Detect which cell encompasses the target text, then output its (x, y) center coordinate. 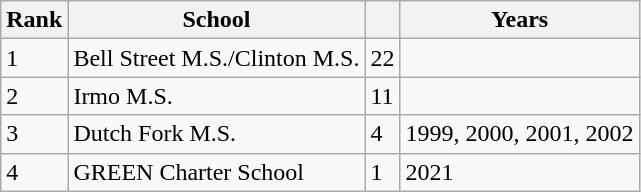
3 (34, 134)
2 (34, 96)
1999, 2000, 2001, 2002 (520, 134)
2021 (520, 172)
School (216, 20)
GREEN Charter School (216, 172)
Years (520, 20)
Dutch Fork M.S. (216, 134)
22 (382, 58)
11 (382, 96)
Rank (34, 20)
Bell Street M.S./Clinton M.S. (216, 58)
Irmo M.S. (216, 96)
